For the text-containing cell, return its midpoint in (x, y) coordinate format. 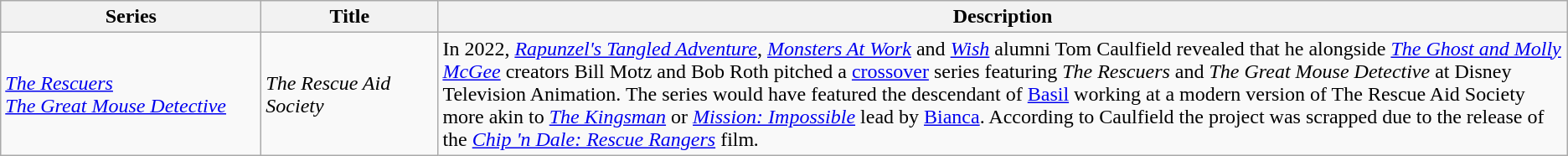
The Rescue Aid Society (350, 94)
The RescuersThe Great Mouse Detective (131, 94)
Description (1003, 17)
Title (350, 17)
Series (131, 17)
